Scan for the cell matching the given text and deliver its (x, y) coordinate at center. 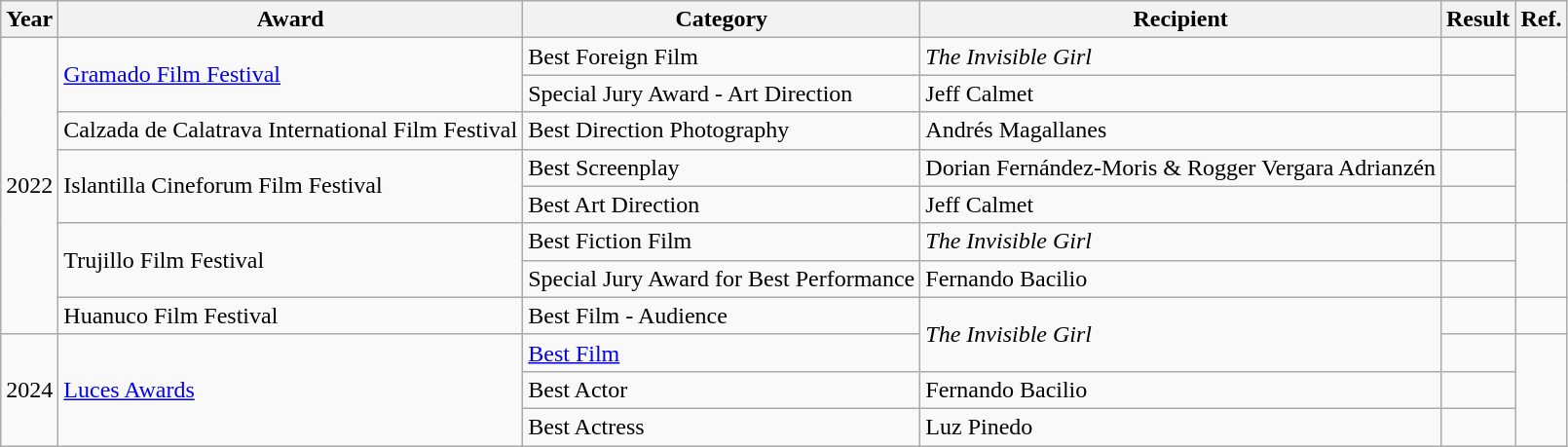
Luz Pinedo (1180, 427)
Award (290, 19)
2024 (29, 390)
Best Actress (722, 427)
Best Film (722, 353)
Dorian Fernández-Moris & Rogger Vergara Adrianzén (1180, 168)
Islantilla Cineforum Film Festival (290, 186)
Best Art Direction (722, 205)
Best Screenplay (722, 168)
Recipient (1180, 19)
Best Actor (722, 390)
Ref. (1541, 19)
Special Jury Award - Art Direction (722, 93)
Result (1477, 19)
Best Film - Audience (722, 316)
Best Direction Photography (722, 130)
Luces Awards (290, 390)
2022 (29, 186)
Gramado Film Festival (290, 75)
Special Jury Award for Best Performance (722, 279)
Andrés Magallanes (1180, 130)
Best Foreign Film (722, 56)
Trujillo Film Festival (290, 260)
Year (29, 19)
Category (722, 19)
Calzada de Calatrava International Film Festival (290, 130)
Huanuco Film Festival (290, 316)
Best Fiction Film (722, 242)
